Output the [x, y] coordinate of the center of the cell containing the given text.  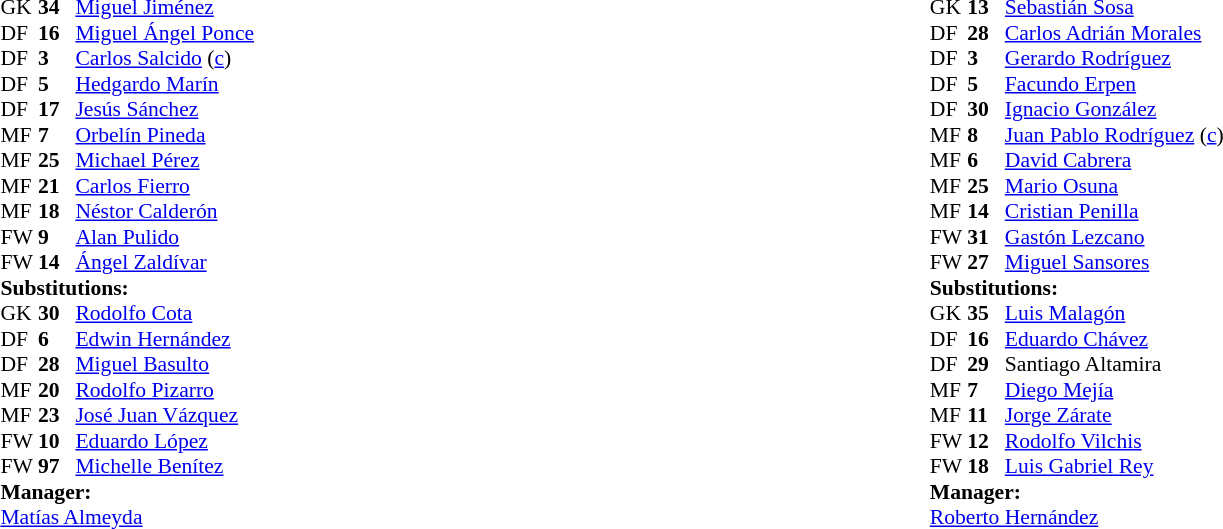
8 [986, 135]
Ángel Zaldívar [164, 263]
10 [57, 441]
Carlos Fierro [164, 186]
José Juan Vázquez [164, 415]
Miguel Basulto [164, 365]
Hedgardo Marín [164, 84]
Eduardo López [164, 441]
27 [986, 263]
Manager: [127, 492]
Néstor Calderón [164, 211]
31 [986, 237]
97 [57, 467]
20 [57, 390]
Rodolfo Pizarro [164, 390]
Alan Pulido [164, 237]
9 [57, 237]
17 [57, 109]
29 [986, 365]
Carlos Salcido (c) [164, 59]
Miguel Ángel Ponce [164, 33]
Edwin Hernández [164, 339]
35 [986, 313]
21 [57, 186]
Orbelín Pineda [164, 135]
Substitutions: [127, 288]
Rodolfo Cota [164, 313]
Jesús Sánchez [164, 109]
23 [57, 415]
11 [986, 415]
Michelle Benítez [164, 467]
Michael Pérez [164, 161]
12 [986, 441]
